Scan for the cell matching the given text and deliver its (x, y) coordinate at center. 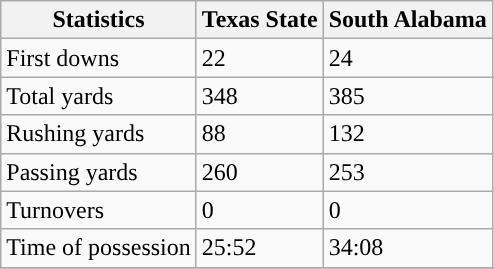
22 (260, 58)
First downs (99, 58)
88 (260, 134)
Texas State (260, 20)
253 (408, 172)
South Alabama (408, 20)
Time of possession (99, 248)
Statistics (99, 20)
132 (408, 134)
260 (260, 172)
Rushing yards (99, 134)
Turnovers (99, 210)
348 (260, 96)
25:52 (260, 248)
Total yards (99, 96)
Passing yards (99, 172)
385 (408, 96)
34:08 (408, 248)
24 (408, 58)
